Pinpoint the cell where the given text exists, returning its [X, Y] midpoint coordinate. 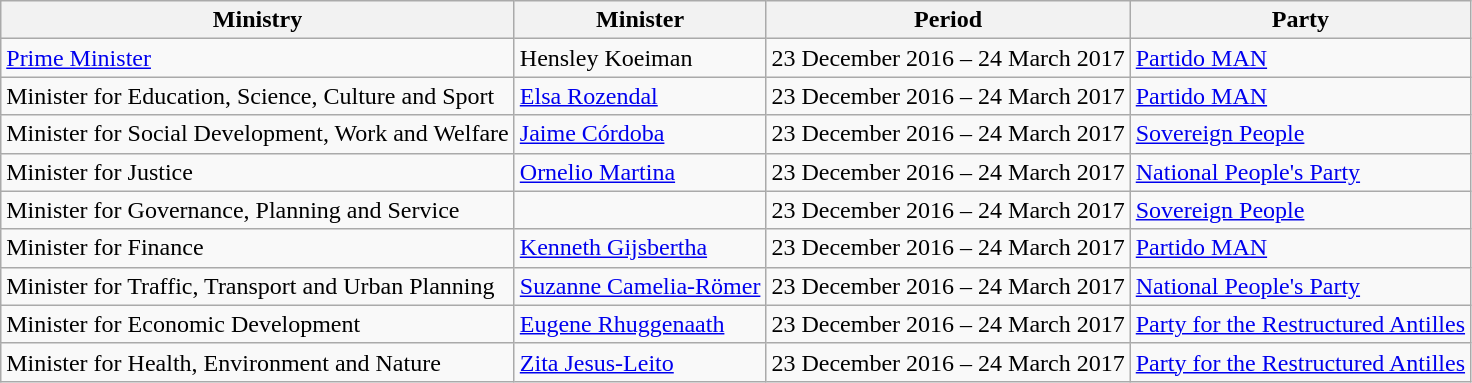
Ministry [258, 20]
Minister for Traffic, Transport and Urban Planning [258, 286]
Period [948, 20]
Minister for Finance [258, 248]
Minister [640, 20]
Kenneth Gijsbertha [640, 248]
Hensley Koeiman [640, 58]
Suzanne Camelia-Römer [640, 286]
Zita Jesus-Leito [640, 362]
Minister for Economic Development [258, 324]
Jaime Córdoba [640, 134]
Minister for Social Development, Work and Welfare [258, 134]
Prime Minister [258, 58]
Minister for Justice [258, 172]
Ornelio Martina [640, 172]
Elsa Rozendal [640, 96]
Party [1300, 20]
Minister for Education, Science, Culture and Sport [258, 96]
Minister for Governance, Planning and Service [258, 210]
Eugene Rhuggenaath [640, 324]
Minister for Health, Environment and Nature [258, 362]
